Provide the (X, Y) coordinate of the cell's center where the given text is located.  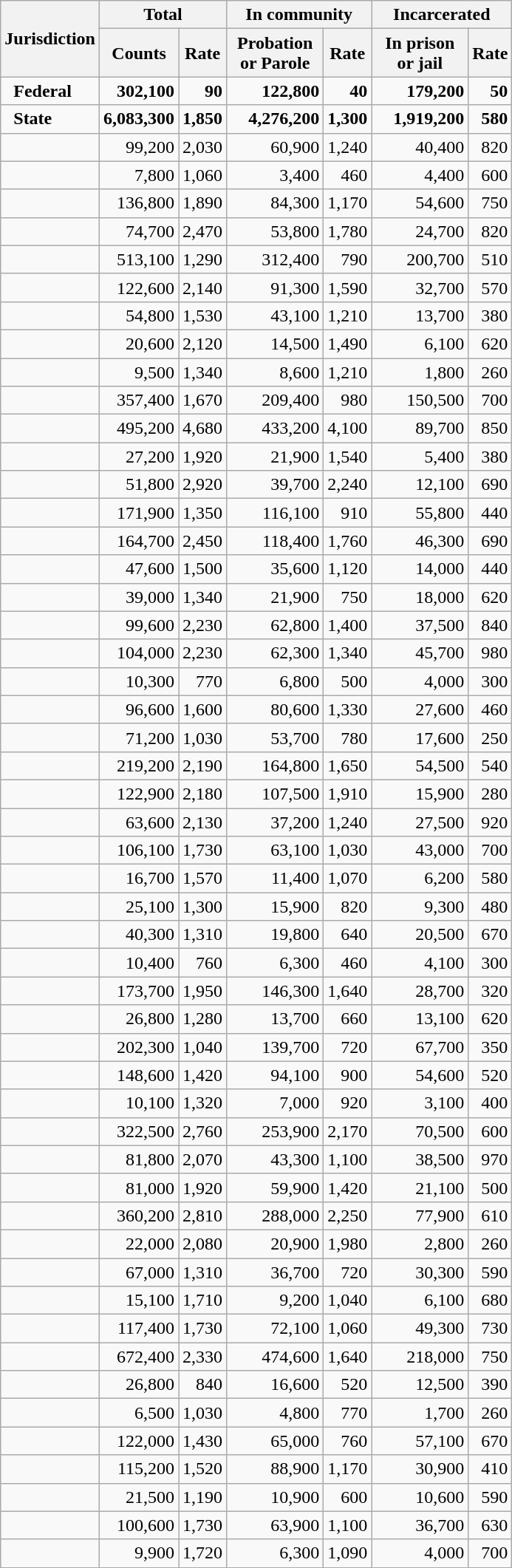
91,300 (275, 287)
5,400 (420, 457)
1,430 (202, 1441)
12,500 (420, 1385)
2,760 (202, 1131)
32,700 (420, 287)
1,800 (420, 372)
7,800 (139, 175)
8,600 (275, 372)
24,700 (420, 231)
59,900 (275, 1187)
202,300 (139, 1047)
7,000 (275, 1103)
77,900 (420, 1216)
21,100 (420, 1187)
1,950 (202, 991)
2,190 (202, 766)
80,600 (275, 709)
15,100 (139, 1301)
10,400 (139, 963)
2,810 (202, 1216)
1,910 (347, 794)
63,100 (275, 851)
57,100 (420, 1441)
780 (347, 737)
117,400 (139, 1329)
122,800 (275, 91)
71,200 (139, 737)
Federal (50, 91)
39,000 (139, 597)
390 (491, 1385)
4,400 (420, 175)
28,700 (420, 991)
99,200 (139, 147)
540 (491, 766)
1,280 (202, 1019)
1,780 (347, 231)
209,400 (275, 400)
164,800 (275, 766)
219,200 (139, 766)
136,800 (139, 203)
322,500 (139, 1131)
104,000 (139, 653)
116,100 (275, 513)
218,000 (420, 1357)
60,900 (275, 147)
In prison or jail (420, 53)
4,680 (202, 429)
1,720 (202, 1553)
14,000 (420, 569)
107,500 (275, 794)
1,980 (347, 1244)
6,083,300 (139, 119)
288,000 (275, 1216)
43,300 (275, 1159)
54,500 (420, 766)
45,700 (420, 653)
2,030 (202, 147)
302,100 (139, 91)
513,100 (139, 259)
480 (491, 907)
81,000 (139, 1187)
30,900 (420, 1469)
25,100 (139, 907)
6,800 (275, 681)
360,200 (139, 1216)
250 (491, 737)
16,600 (275, 1385)
433,200 (275, 429)
495,200 (139, 429)
312,400 (275, 259)
9,900 (139, 1553)
Total (163, 15)
3,400 (275, 175)
63,600 (139, 822)
900 (347, 1075)
49,300 (420, 1329)
Probation or Parole (275, 53)
106,100 (139, 851)
1,120 (347, 569)
54,800 (139, 316)
43,100 (275, 316)
1,890 (202, 203)
27,600 (420, 709)
99,600 (139, 625)
150,500 (420, 400)
50 (491, 91)
14,500 (275, 344)
74,700 (139, 231)
610 (491, 1216)
672,400 (139, 1357)
89,700 (420, 429)
1,070 (347, 879)
400 (491, 1103)
2,250 (347, 1216)
2,450 (202, 541)
630 (491, 1525)
640 (347, 935)
357,400 (139, 400)
2,920 (202, 485)
730 (491, 1329)
2,170 (347, 1131)
2,330 (202, 1357)
115,200 (139, 1469)
70,500 (420, 1131)
474,600 (275, 1357)
1,600 (202, 709)
17,600 (420, 737)
1,570 (202, 879)
680 (491, 1301)
In community (299, 15)
96,600 (139, 709)
1,700 (420, 1413)
10,600 (420, 1497)
3,100 (420, 1103)
4,800 (275, 1413)
55,800 (420, 513)
2,240 (347, 485)
280 (491, 794)
148,600 (139, 1075)
2,800 (420, 1244)
1,590 (347, 287)
1,400 (347, 625)
1,919,200 (420, 119)
253,900 (275, 1131)
10,300 (139, 681)
40,400 (420, 147)
67,700 (420, 1047)
30,300 (420, 1272)
35,600 (275, 569)
67,000 (139, 1272)
53,700 (275, 737)
43,000 (420, 851)
1,090 (347, 1553)
9,500 (139, 372)
19,800 (275, 935)
20,600 (139, 344)
62,800 (275, 625)
81,800 (139, 1159)
1,710 (202, 1301)
1,350 (202, 513)
6,500 (139, 1413)
62,300 (275, 653)
570 (491, 287)
970 (491, 1159)
94,100 (275, 1075)
13,100 (420, 1019)
2,140 (202, 287)
122,000 (139, 1441)
164,700 (139, 541)
11,400 (275, 879)
37,200 (275, 822)
10,100 (139, 1103)
410 (491, 1469)
65,000 (275, 1441)
State (50, 119)
47,600 (139, 569)
2,180 (202, 794)
1,650 (347, 766)
6,200 (420, 879)
Counts (139, 53)
20,900 (275, 1244)
910 (347, 513)
37,500 (420, 625)
1,190 (202, 1497)
1,290 (202, 259)
118,400 (275, 541)
1,540 (347, 457)
53,800 (275, 231)
660 (347, 1019)
1,500 (202, 569)
1,760 (347, 541)
20,500 (420, 935)
2,080 (202, 1244)
39,700 (275, 485)
350 (491, 1047)
Incarcerated (442, 15)
90 (202, 91)
179,200 (420, 91)
63,900 (275, 1525)
27,500 (420, 822)
2,120 (202, 344)
84,300 (275, 203)
9,200 (275, 1301)
2,070 (202, 1159)
139,700 (275, 1047)
122,900 (139, 794)
40 (347, 91)
2,130 (202, 822)
18,000 (420, 597)
1,520 (202, 1469)
1,320 (202, 1103)
46,300 (420, 541)
22,000 (139, 1244)
88,900 (275, 1469)
1,330 (347, 709)
100,600 (139, 1525)
40,300 (139, 935)
72,100 (275, 1329)
790 (347, 259)
12,100 (420, 485)
27,200 (139, 457)
171,900 (139, 513)
2,470 (202, 231)
200,700 (420, 259)
Jurisdiction (50, 38)
122,600 (139, 287)
21,500 (139, 1497)
9,300 (420, 907)
1,530 (202, 316)
146,300 (275, 991)
1,850 (202, 119)
173,700 (139, 991)
16,700 (139, 879)
1,490 (347, 344)
38,500 (420, 1159)
850 (491, 429)
10,900 (275, 1497)
51,800 (139, 485)
320 (491, 991)
4,276,200 (275, 119)
510 (491, 259)
1,670 (202, 400)
